Provide the (X, Y) coordinate of the cell's center where the given text is located.  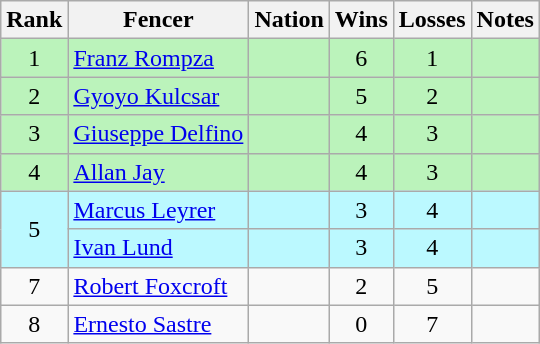
Ivan Lund (158, 248)
6 (361, 58)
Giuseppe Delfino (158, 134)
Fencer (158, 20)
Allan Jay (158, 172)
Wins (361, 20)
Robert Foxcroft (158, 286)
Ernesto Sastre (158, 324)
Notes (505, 20)
Gyoyo Kulcsar (158, 96)
Nation (289, 20)
Marcus Leyrer (158, 210)
Rank (34, 20)
Franz Rompza (158, 58)
8 (34, 324)
Losses (432, 20)
0 (361, 324)
